Locate the cell with the specified text and output its (X, Y) center coordinate. 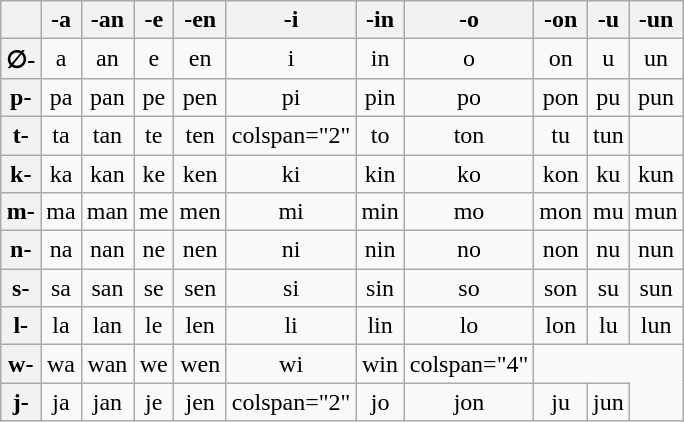
si (291, 288)
lin (380, 326)
-a (61, 20)
u (609, 59)
mun (656, 212)
wen (200, 364)
jo (380, 402)
su (609, 288)
un (656, 59)
ki (291, 173)
lun (656, 326)
pen (200, 97)
p- (21, 97)
sa (61, 288)
pa (61, 97)
pin (380, 97)
s- (21, 288)
pi (291, 97)
colspan="4" (469, 364)
lon (561, 326)
-o (469, 20)
wi (291, 364)
san (107, 288)
min (380, 212)
nu (609, 250)
la (61, 326)
o (469, 59)
ju (561, 402)
to (380, 135)
e (154, 59)
non (561, 250)
an (107, 59)
sun (656, 288)
k- (21, 173)
tun (609, 135)
jon (469, 402)
wan (107, 364)
kon (561, 173)
je (154, 402)
na (61, 250)
w- (21, 364)
pu (609, 97)
-on (561, 20)
we (154, 364)
-un (656, 20)
nan (107, 250)
pun (656, 97)
en (200, 59)
li (291, 326)
i (291, 59)
me (154, 212)
ma (61, 212)
m- (21, 212)
man (107, 212)
mu (609, 212)
on (561, 59)
ken (200, 173)
so (469, 288)
-an (107, 20)
tu (561, 135)
lan (107, 326)
-u (609, 20)
ke (154, 173)
sin (380, 288)
ne (154, 250)
ta (61, 135)
nin (380, 250)
-en (200, 20)
te (154, 135)
le (154, 326)
pe (154, 97)
ni (291, 250)
nen (200, 250)
mon (561, 212)
l- (21, 326)
ka (61, 173)
-e (154, 20)
jun (609, 402)
len (200, 326)
mi (291, 212)
ton (469, 135)
ko (469, 173)
t- (21, 135)
n- (21, 250)
jan (107, 402)
pon (561, 97)
-i (291, 20)
wa (61, 364)
kun (656, 173)
mo (469, 212)
men (200, 212)
kin (380, 173)
-in (380, 20)
ku (609, 173)
no (469, 250)
se (154, 288)
ten (200, 135)
∅- (21, 59)
lu (609, 326)
a (61, 59)
pan (107, 97)
lo (469, 326)
po (469, 97)
sen (200, 288)
in (380, 59)
jen (200, 402)
ja (61, 402)
kan (107, 173)
nun (656, 250)
j- (21, 402)
tan (107, 135)
son (561, 288)
win (380, 364)
